Search for the cell housing the specified text and yield its [x, y] center coordinate. 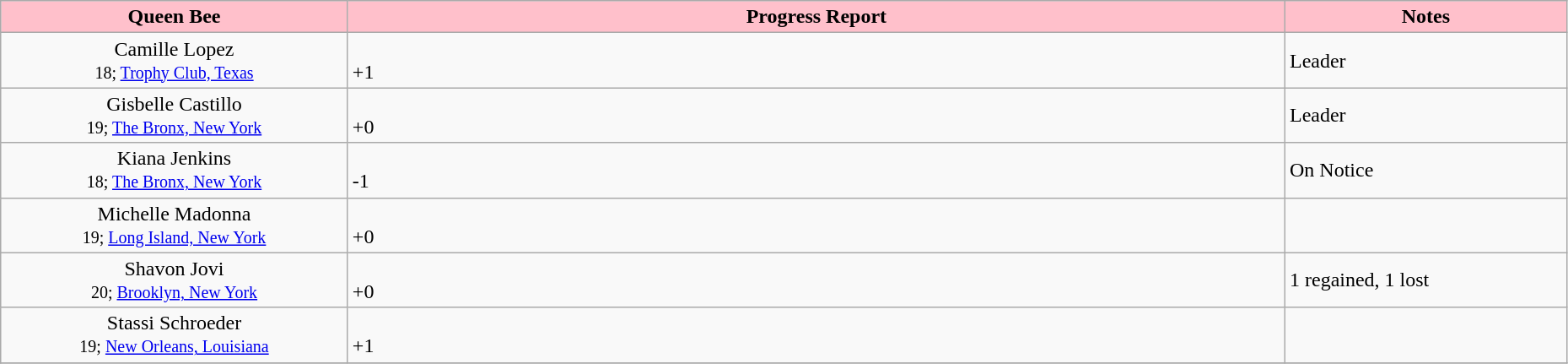
Gisbelle Castillo19; The Bronx, New York [175, 115]
Shavon Jovi20; Brooklyn, New York [175, 280]
Kiana Jenkins18; The Bronx, New York [175, 171]
Queen Bee [175, 17]
Stassi Schroeder19; New Orleans, Louisiana [175, 334]
Michelle Madonna19; Long Island, New York [175, 225]
Notes [1425, 17]
On Notice [1425, 171]
-1 [816, 171]
Camille Lopez18; Trophy Club, Texas [175, 61]
Progress Report [816, 17]
1 regained, 1 lost [1425, 280]
